Locate the cell with the specified text and output its (x, y) center coordinate. 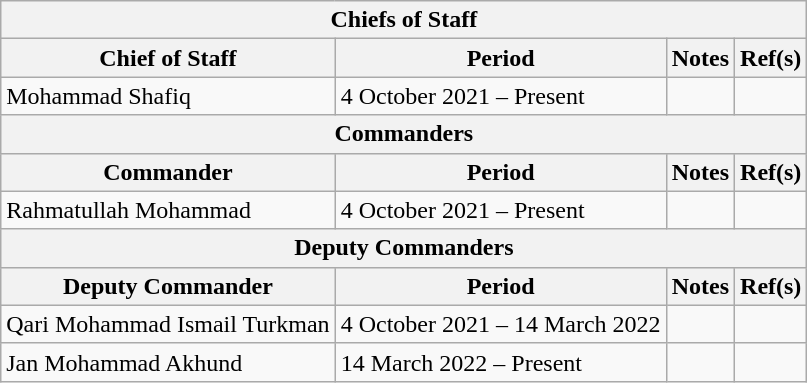
4 October 2021 – 14 March 2022 (500, 324)
14 March 2022 – Present (500, 362)
Jan Mohammad Akhund (168, 362)
Mohammad Shafiq (168, 96)
Rahmatullah Mohammad (168, 210)
Deputy Commanders (404, 248)
Qari Mohammad Ismail Turkman (168, 324)
Deputy Commander (168, 286)
Chiefs of Staff (404, 20)
Chief of Staff (168, 58)
Commanders (404, 134)
Commander (168, 172)
